Search for the cell housing the specified text and yield its [X, Y] center coordinate. 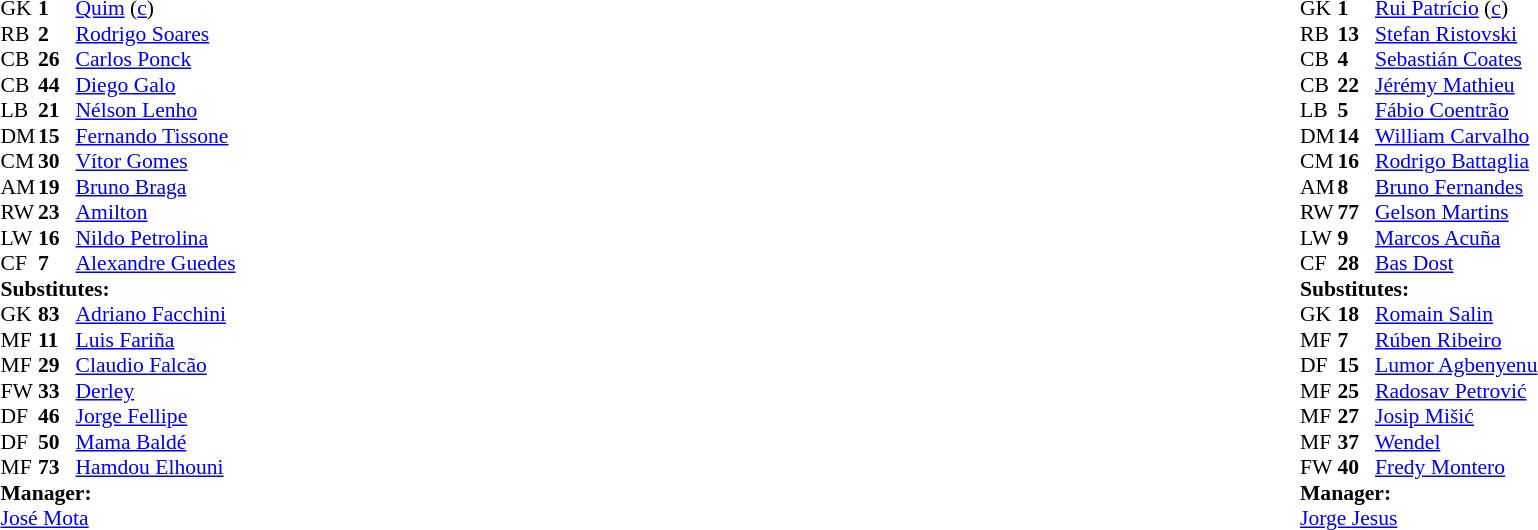
Derley [156, 391]
Carlos Ponck [156, 59]
Nélson Lenho [156, 111]
22 [1356, 85]
25 [1356, 391]
Fredy Montero [1456, 467]
Jorge Fellipe [156, 417]
Stefan Ristovski [1456, 34]
19 [57, 187]
9 [1356, 238]
83 [57, 315]
Rodrigo Soares [156, 34]
14 [1356, 136]
27 [1356, 417]
Fábio Coentrão [1456, 111]
4 [1356, 59]
Rodrigo Battaglia [1456, 161]
Adriano Facchini [156, 315]
Luis Fariña [156, 340]
40 [1356, 467]
Nildo Petrolina [156, 238]
Bruno Fernandes [1456, 187]
46 [57, 417]
Alexandre Guedes [156, 263]
Gelson Martins [1456, 213]
Jérémy Mathieu [1456, 85]
Fernando Tissone [156, 136]
37 [1356, 442]
Sebastián Coates [1456, 59]
23 [57, 213]
Hamdou Elhouni [156, 467]
44 [57, 85]
William Carvalho [1456, 136]
30 [57, 161]
Claudio Falcão [156, 365]
Vítor Gomes [156, 161]
18 [1356, 315]
Romain Salin [1456, 315]
11 [57, 340]
26 [57, 59]
Wendel [1456, 442]
Lumor Agbenyenu [1456, 365]
Mama Baldé [156, 442]
Bruno Braga [156, 187]
Diego Galo [156, 85]
77 [1356, 213]
21 [57, 111]
29 [57, 365]
Radosav Petrović [1456, 391]
Marcos Acuña [1456, 238]
5 [1356, 111]
Josip Mišić [1456, 417]
50 [57, 442]
73 [57, 467]
Rúben Ribeiro [1456, 340]
Amilton [156, 213]
13 [1356, 34]
2 [57, 34]
33 [57, 391]
Bas Dost [1456, 263]
28 [1356, 263]
8 [1356, 187]
